For the text-containing cell, return its midpoint in [X, Y] coordinate format. 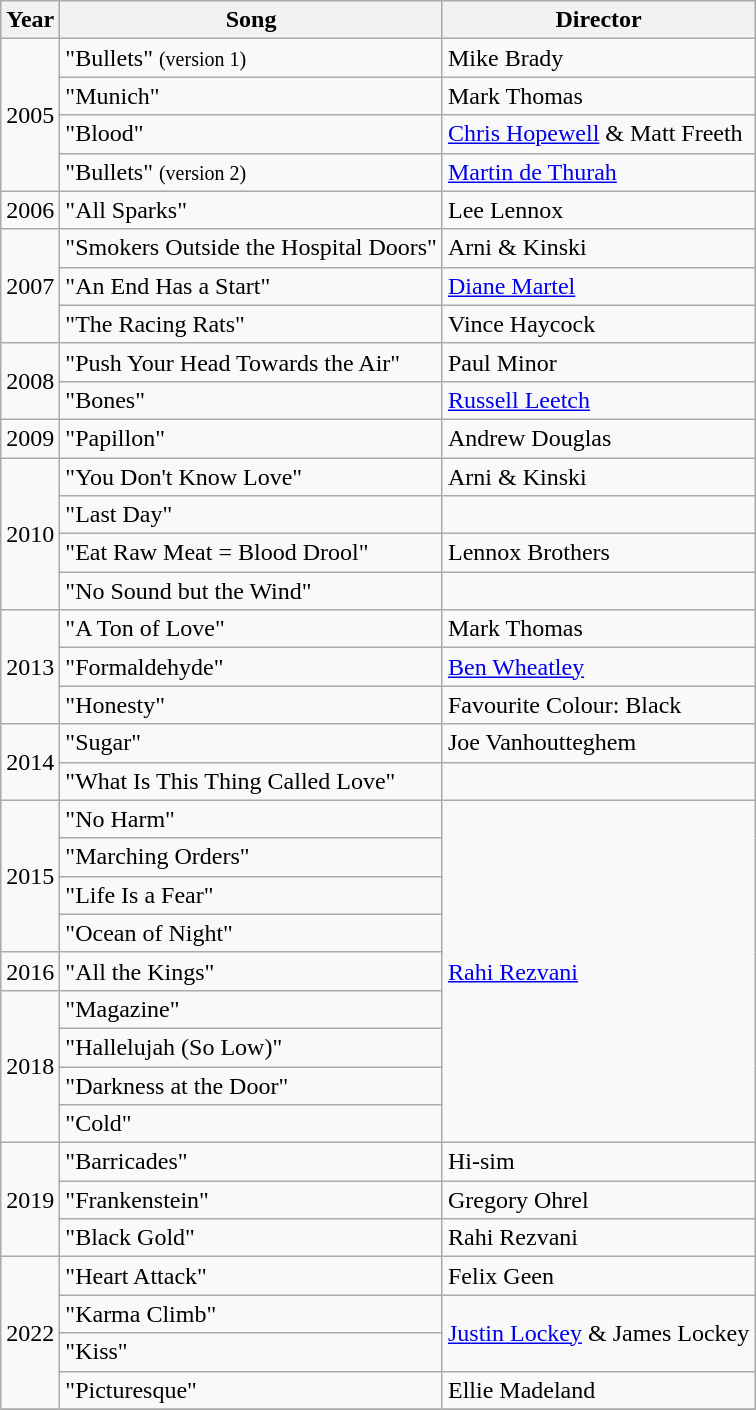
Director [598, 20]
"Eat Raw Meat = Blood Drool" [252, 553]
"No Harm" [252, 819]
"Blood" [252, 134]
Chris Hopewell & Matt Freeth [598, 134]
2014 [30, 762]
Diane Martel [598, 286]
"All Sparks" [252, 210]
"Munich" [252, 96]
"Push Your Head Towards the Air" [252, 362]
2005 [30, 115]
2008 [30, 381]
Hi-sim [598, 1162]
Lennox Brothers [598, 553]
2006 [30, 210]
"You Don't Know Love" [252, 477]
Gregory Ohrel [598, 1200]
Andrew Douglas [598, 438]
"Bullets" (version 1) [252, 58]
"Kiss" [252, 1352]
Felix Geen [598, 1276]
2007 [30, 286]
Ellie Madeland [598, 1390]
Martin de Thurah [598, 172]
"All the Kings" [252, 971]
Justin Lockey & James Lockey [598, 1333]
"A Ton of Love" [252, 629]
Lee Lennox [598, 210]
2018 [30, 1066]
"Karma Climb" [252, 1314]
"Marching Orders" [252, 857]
"Sugar" [252, 743]
"Smokers Outside the Hospital Doors" [252, 248]
"Ocean of Night" [252, 933]
"Darkness at the Door" [252, 1085]
"The Racing Rats" [252, 324]
"Papillon" [252, 438]
"Last Day" [252, 515]
Vince Haycock [598, 324]
"Bullets" (version 2) [252, 172]
"Cold" [252, 1124]
2009 [30, 438]
"Barricades" [252, 1162]
"Hallelujah (So Low)" [252, 1047]
"Honesty" [252, 705]
Year [30, 20]
2010 [30, 534]
"Heart Attack" [252, 1276]
2016 [30, 971]
Ben Wheatley [598, 667]
"Picturesque" [252, 1390]
"Formaldehyde" [252, 667]
"Bones" [252, 400]
"No Sound but the Wind" [252, 591]
Paul Minor [598, 362]
2022 [30, 1333]
2019 [30, 1200]
Favourite Colour: Black [598, 705]
"An End Has a Start" [252, 286]
Mike Brady [598, 58]
"Black Gold" [252, 1238]
Joe Vanhoutteghem [598, 743]
2013 [30, 667]
2015 [30, 876]
Song [252, 20]
"What Is This Thing Called Love" [252, 781]
"Magazine" [252, 1009]
"Frankenstein" [252, 1200]
Russell Leetch [598, 400]
"Life Is a Fear" [252, 895]
